Provide the (x, y) coordinate of the cell's center where the given text is located.  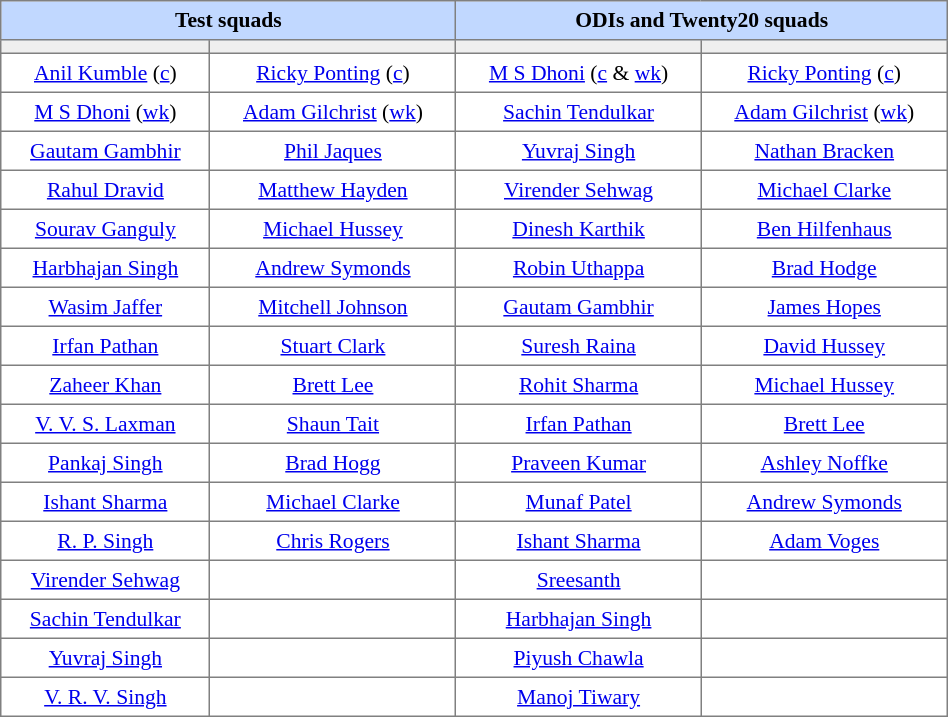
R. P. Singh (106, 540)
Mitchell Johnson (333, 306)
Rohit Sharma (578, 384)
ODIs and Twenty20 squads (702, 20)
Ben Hilfenhaus (824, 228)
Pankaj Singh (106, 462)
Robin Uthappa (578, 268)
Adam Voges (824, 540)
Dinesh Karthik (578, 228)
Rahul Dravid (106, 190)
Nathan Bracken (824, 150)
Brad Hodge (824, 268)
Wasim Jaffer (106, 306)
Matthew Hayden (333, 190)
James Hopes (824, 306)
V. R. V. Singh (106, 696)
Munaf Patel (578, 502)
Anil Kumble (c) (106, 72)
Stuart Clark (333, 346)
Sourav Ganguly (106, 228)
David Hussey (824, 346)
Suresh Raina (578, 346)
Phil Jaques (333, 150)
Zaheer Khan (106, 384)
Brad Hogg (333, 462)
Chris Rogers (333, 540)
Piyush Chawla (578, 658)
Manoj Tiwary (578, 696)
Test squads (228, 20)
Praveen Kumar (578, 462)
Ashley Noffke (824, 462)
Shaun Tait (333, 424)
M S Dhoni (wk) (106, 112)
Sreesanth (578, 580)
M S Dhoni (c & wk) (578, 72)
V. V. S. Laxman (106, 424)
